Detect which cell encompasses the target text, then output its [x, y] center coordinate. 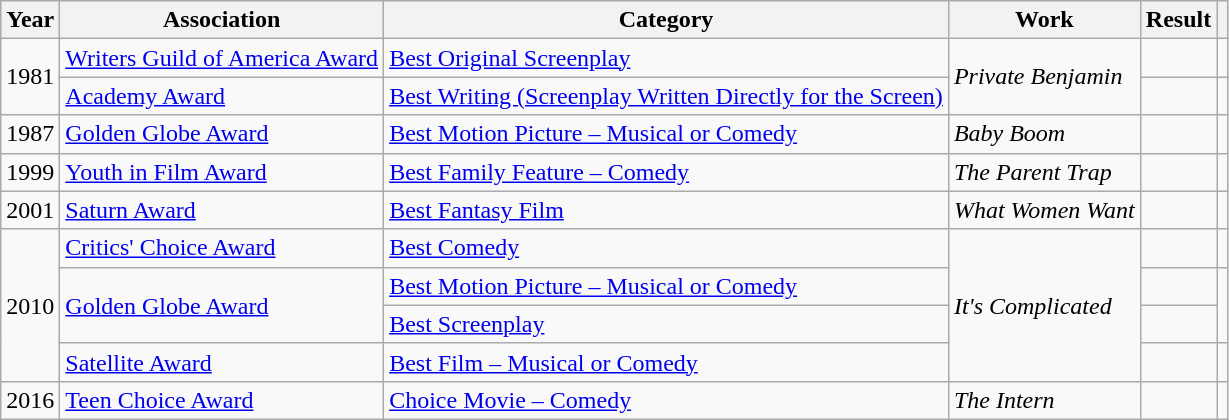
Best Screenplay [666, 324]
2016 [30, 400]
1987 [30, 134]
Best Fantasy Film [666, 210]
Youth in Film Award [222, 172]
Critics' Choice Award [222, 248]
Year [30, 20]
Academy Award [222, 96]
Teen Choice Award [222, 400]
Best Writing (Screenplay Written Directly for the Screen) [666, 96]
Best Family Feature – Comedy [666, 172]
Association [222, 20]
Best Comedy [666, 248]
Writers Guild of America Award [222, 58]
1999 [30, 172]
2001 [30, 210]
Best Original Screenplay [666, 58]
The Parent Trap [1044, 172]
1981 [30, 77]
Saturn Award [222, 210]
Category [666, 20]
Work [1044, 20]
Satellite Award [222, 362]
2010 [30, 305]
Private Benjamin [1044, 77]
Best Film – Musical or Comedy [666, 362]
It's Complicated [1044, 305]
What Women Want [1044, 210]
Baby Boom [1044, 134]
Choice Movie – Comedy [666, 400]
The Intern [1044, 400]
Result [1178, 20]
